Provide the [X, Y] coordinate of the cell's center where the given text is located.  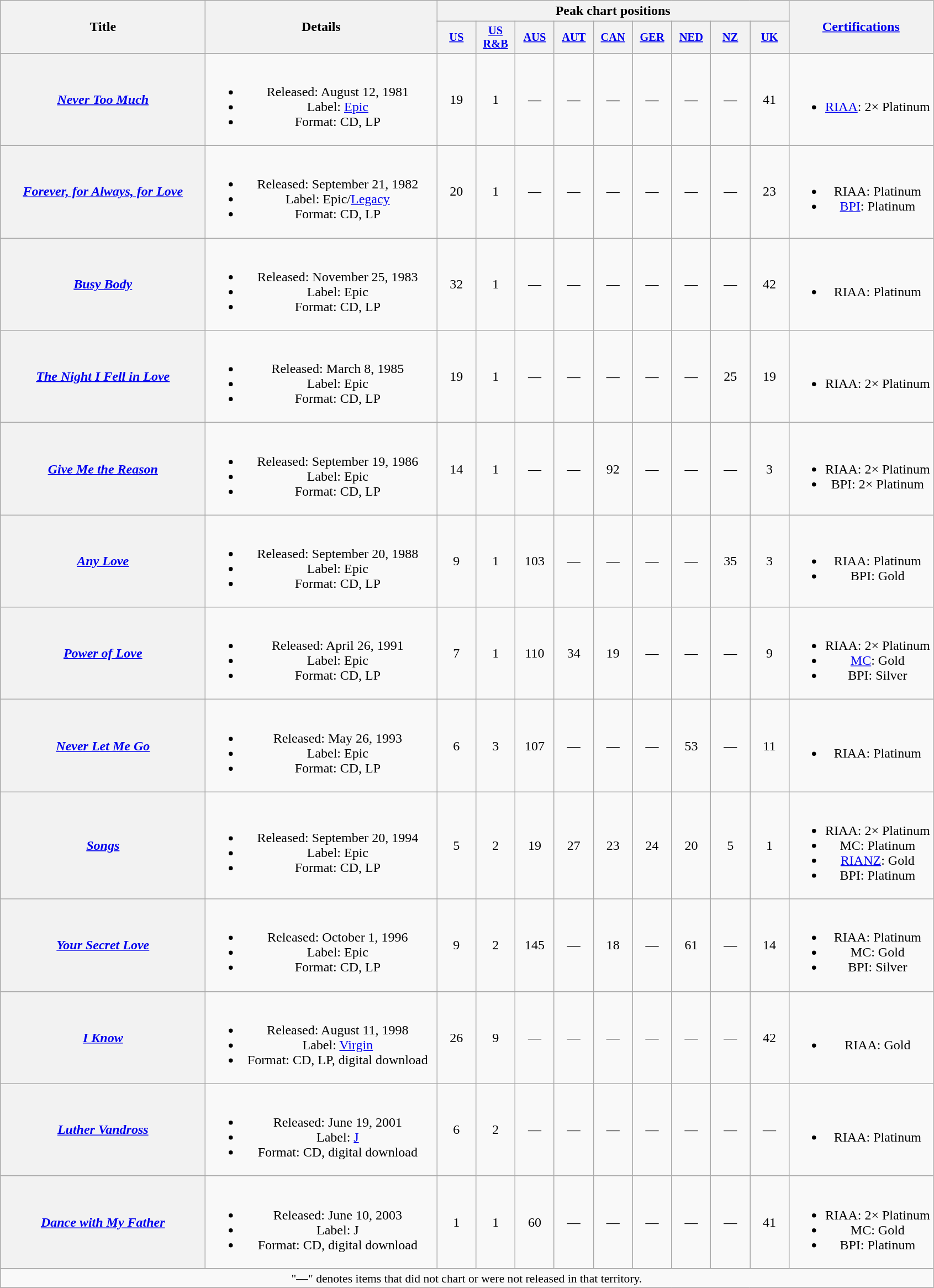
Released: March 8, 1985Label: EpicFormat: CD, LP [321, 377]
Dance with My Father [103, 1222]
Released: June 10, 2003Label: JFormat: CD, digital download [321, 1222]
Released: September 21, 1982Label: Epic/LegacyFormat: CD, LP [321, 192]
RIAA: 2× PlatinumMC: PlatinumRIANZ: GoldBPI: Platinum [862, 845]
Busy Body [103, 284]
Released: November 25, 1983Label: EpicFormat: CD, LP [321, 284]
"—" denotes items that did not chart or were not released in that territory. [467, 1278]
AUT [573, 38]
110 [535, 653]
US [456, 38]
Title [103, 27]
RIAA: PlatinumMC: GoldBPI: Silver [862, 945]
Released: September 19, 1986Label: EpicFormat: CD, LP [321, 469]
11 [770, 746]
145 [535, 945]
Details [321, 27]
Peak chart positions [613, 11]
60 [535, 1222]
53 [692, 746]
27 [573, 845]
7 [456, 653]
USR&B [496, 38]
Any Love [103, 561]
NED [692, 38]
Released: October 1, 1996Label: EpicFormat: CD, LP [321, 945]
Give Me the Reason [103, 469]
AUS [535, 38]
Released: August 11, 1998Label: VirginFormat: CD, LP, digital download [321, 1038]
Never Let Me Go [103, 746]
Your Secret Love [103, 945]
Released: September 20, 1994Label: EpicFormat: CD, LP [321, 845]
Released: April 26, 1991Label: EpicFormat: CD, LP [321, 653]
Released: June 19, 2001Label: JFormat: CD, digital download [321, 1129]
35 [730, 561]
GER [652, 38]
24 [652, 845]
RIAA: 2× PlatinumMC: GoldBPI: Platinum [862, 1222]
Never Too Much [103, 99]
UK [770, 38]
CAN [613, 38]
Released: September 20, 1988Label: EpicFormat: CD, LP [321, 561]
34 [573, 653]
NZ [730, 38]
103 [535, 561]
25 [730, 377]
61 [692, 945]
RIAA: PlatinumBPI: Platinum [862, 192]
RIAA: PlatinumBPI: Gold [862, 561]
Forever, for Always, for Love [103, 192]
Luther Vandross [103, 1129]
RIAA: 2× PlatinumBPI: 2× Platinum [862, 469]
92 [613, 469]
32 [456, 284]
RIAA: Gold [862, 1038]
Released: August 12, 1981Label: EpicFormat: CD, LP [321, 99]
18 [613, 945]
Released: May 26, 1993Label: EpicFormat: CD, LP [321, 746]
The Night I Fell in Love [103, 377]
26 [456, 1038]
Songs [103, 845]
Power of Love [103, 653]
Certifications [862, 27]
I Know [103, 1038]
107 [535, 746]
RIAA: 2× PlatinumMC: GoldBPI: Silver [862, 653]
